Find where the given text appears and provide that cell's center as [x, y] coordinate. 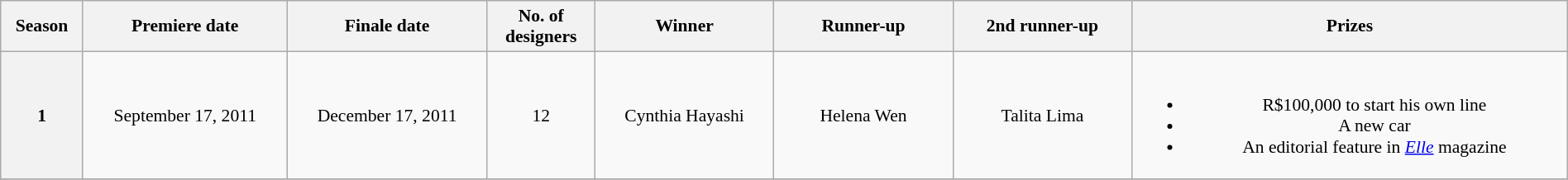
Finale date [387, 26]
No. ofdesigners [541, 26]
Cynthia Hayashi [684, 116]
Runner-up [863, 26]
December 17, 2011 [387, 116]
Season [42, 26]
R$100,000 to start his own lineA new carAn editorial feature in Elle magazine [1350, 116]
1 [42, 116]
Helena Wen [863, 116]
12 [541, 116]
Premiere date [185, 26]
September 17, 2011 [185, 116]
2nd runner-up [1042, 26]
Winner [684, 26]
Prizes [1350, 26]
Talita Lima [1042, 116]
